Return (x, y) of the center of cell containing provided text 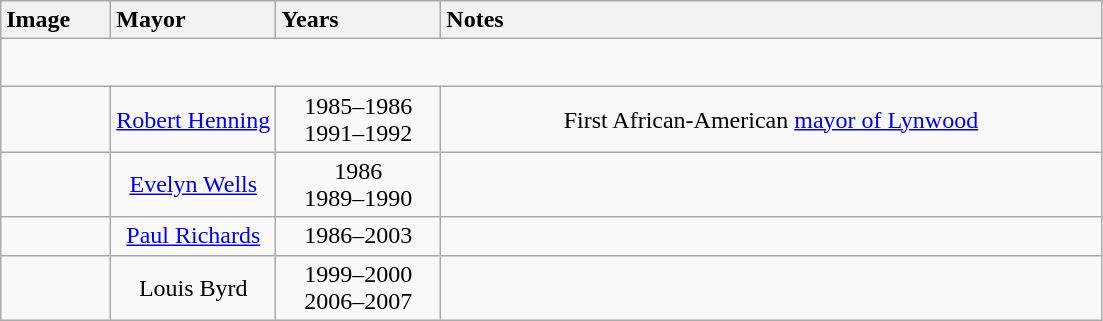
1986 1989–1990 (358, 184)
Mayor (194, 20)
Years (358, 20)
Notes (771, 20)
1999–2000 2006–2007 (358, 288)
First African-American mayor of Lynwood (771, 120)
Louis Byrd (194, 288)
Evelyn Wells (194, 184)
1986–2003 (358, 236)
Paul Richards (194, 236)
1985–19861991–1992 (358, 120)
Image (56, 20)
Robert Henning (194, 120)
